Extract the [x, y] coordinate from the center of the cell holding the provided text.  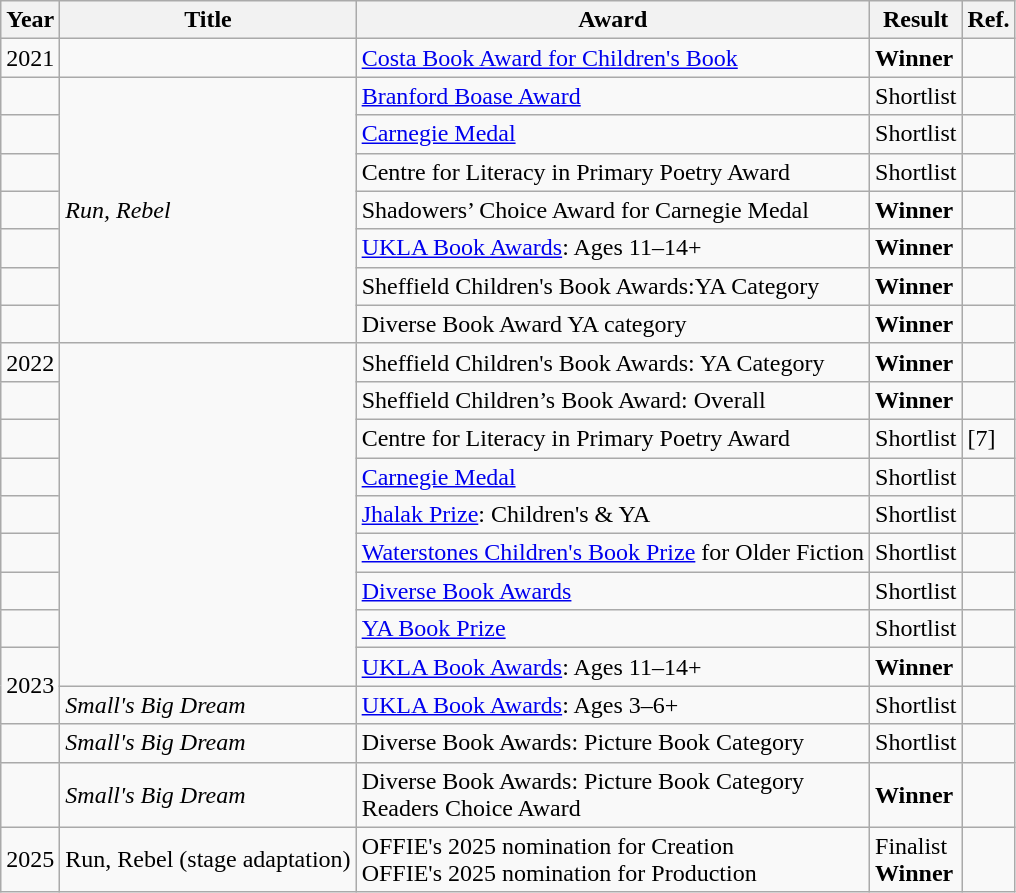
Shadowers’ Choice Award for Carnegie Medal [612, 210]
Ref. [988, 20]
FinalistWinner [916, 860]
Title [208, 20]
Sheffield Children's Book Awards:YA Category [612, 286]
Run, Rebel (stage adaptation) [208, 860]
Sheffield Children's Book Awards: YA Category [612, 362]
Diverse Book Awards: Picture Book Category [612, 743]
YA Book Prize [612, 629]
UKLA Book Awards: Ages 3–6+ [612, 705]
2022 [30, 362]
2021 [30, 58]
Branford Boase Award [612, 96]
Diverse Book Awards: Picture Book CategoryReaders Choice Award [612, 794]
OFFIE's 2025 nomination for CreationOFFIE's 2025 nomination for Production [612, 860]
Year [30, 20]
Result [916, 20]
Diverse Book Awards [612, 591]
[7] [988, 438]
2023 [30, 686]
Waterstones Children's Book Prize for Older Fiction [612, 553]
Diverse Book Award YA category [612, 324]
Sheffield Children’s Book Award: Overall [612, 400]
Jhalak Prize: Children's & YA [612, 515]
Costa Book Award for Children's Book [612, 58]
Run, Rebel [208, 210]
2025 [30, 860]
Award [612, 20]
